Capture the cell that displays the provided text and extract its (x, y) central coordinate. 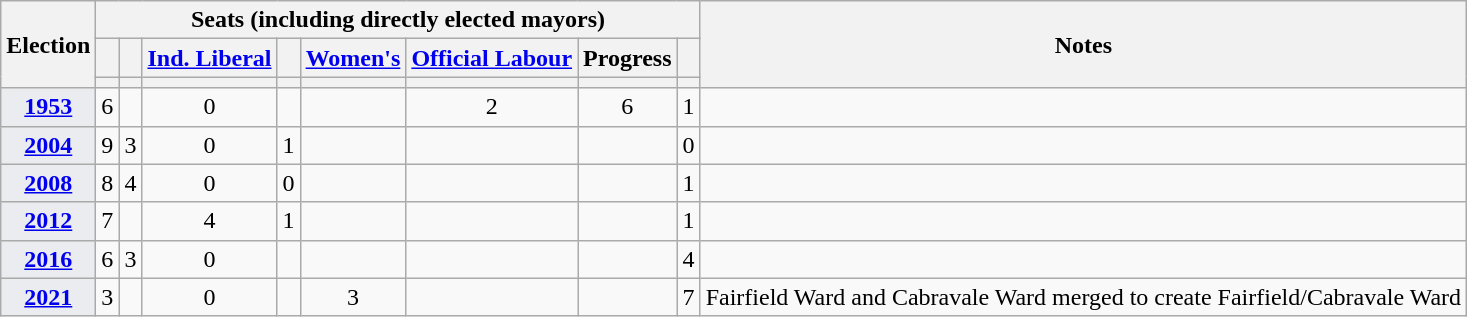
Election (48, 44)
2012 (48, 221)
Women's (353, 58)
2016 (48, 259)
Fairfield Ward and Cabravale Ward merged to create Fairfield/Cabravale Ward (1084, 297)
2021 (48, 297)
9 (108, 145)
Progress (628, 58)
2 (492, 107)
2008 (48, 183)
Notes (1084, 44)
Seats (including directly elected mayors) (398, 20)
Ind. Liberal (210, 58)
1953 (48, 107)
2004 (48, 145)
Official Labour (492, 58)
8 (108, 183)
